Capture the cell that displays the provided text and extract its [X, Y] central coordinate. 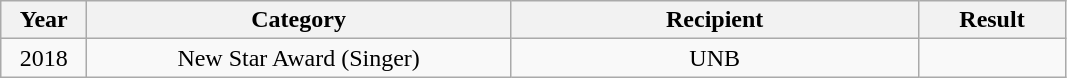
UNB [714, 58]
2018 [44, 58]
Recipient [714, 20]
Result [992, 20]
Category [299, 20]
New Star Award (Singer) [299, 58]
Year [44, 20]
